Capture the cell that displays the provided text and extract its (x, y) central coordinate. 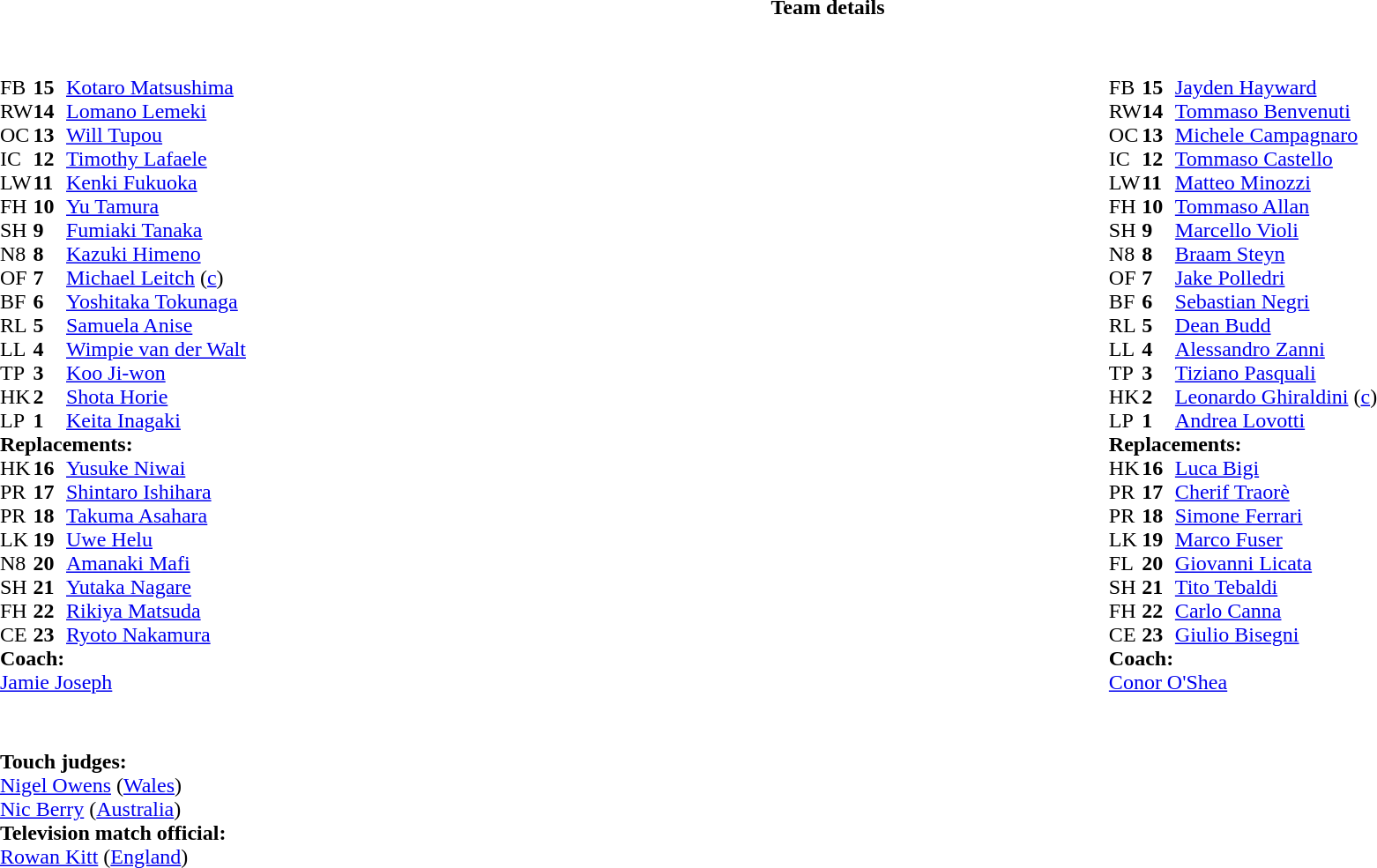
Matteo Minozzi (1277, 183)
Timothy Lafaele (156, 159)
Dean Budd (1277, 326)
Tommaso Castello (1277, 159)
Shota Horie (156, 397)
Simone Ferrari (1277, 516)
Ryoto Nakamura (156, 634)
Shintaro Ishihara (156, 492)
Kazuki Himeno (156, 254)
Yoshitaka Tokunaga (156, 301)
Leonardo Ghiraldini (c) (1277, 397)
Fumiaki Tanaka (156, 231)
Carlo Canna (1277, 612)
Sebastian Negri (1277, 301)
Jayden Hayward (1277, 88)
Keita Inagaki (156, 421)
Michael Leitch (c) (156, 278)
Andrea Lovotti (1277, 421)
Tiziano Pasquali (1277, 374)
Kotaro Matsushima (156, 88)
Cherif Traorè (1277, 492)
Yutaka Nagare (156, 587)
Michele Campagnaro (1277, 136)
Marcello Violi (1277, 231)
Jake Polledri (1277, 278)
Alessandro Zanni (1277, 349)
Tommaso Benvenuti (1277, 111)
Lomano Lemeki (156, 111)
Yu Tamura (156, 206)
Tito Tebaldi (1277, 587)
Tommaso Allan (1277, 206)
Rikiya Matsuda (156, 612)
Kenki Fukuoka (156, 183)
Yusuke Niwai (156, 469)
Giulio Bisegni (1277, 634)
Braam Steyn (1277, 254)
Wimpie van der Walt (156, 349)
Samuela Anise (156, 326)
Uwe Helu (156, 539)
Marco Fuser (1277, 539)
Luca Bigi (1277, 469)
FL (1126, 564)
Jamie Joseph (123, 682)
Giovanni Licata (1277, 564)
Takuma Asahara (156, 516)
Will Tupou (156, 136)
Conor O'Shea (1243, 682)
Amanaki Mafi (156, 564)
Koo Ji-won (156, 374)
